Return [x, y] of the center of cell containing provided text 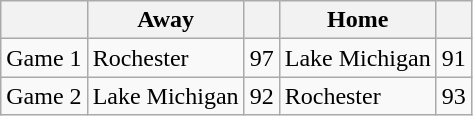
Game 2 [44, 96]
Home [358, 20]
92 [262, 96]
Away [166, 20]
97 [262, 58]
91 [454, 58]
93 [454, 96]
Game 1 [44, 58]
